Locate the cell with the specified text and output its (x, y) center coordinate. 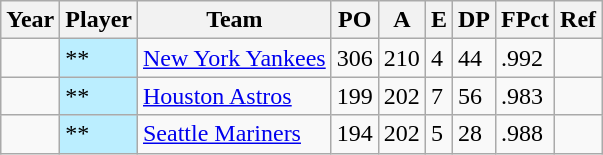
.988 (524, 134)
Seattle Mariners (234, 134)
Houston Astros (234, 96)
306 (354, 58)
5 (438, 134)
DP (474, 20)
Player (99, 20)
Year (30, 20)
Team (234, 20)
.983 (524, 96)
FPct (524, 20)
4 (438, 58)
28 (474, 134)
7 (438, 96)
.992 (524, 58)
PO (354, 20)
Ref (578, 20)
A (402, 20)
44 (474, 58)
199 (354, 96)
56 (474, 96)
194 (354, 134)
210 (402, 58)
New York Yankees (234, 58)
E (438, 20)
